Identify which cell holds the provided text, then report its [x, y] central coordinate. 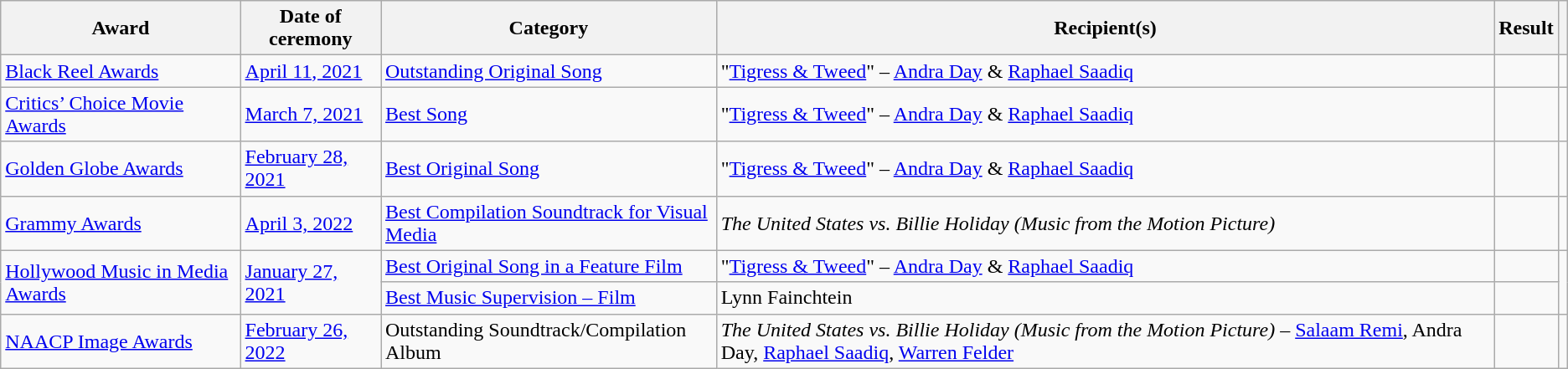
April 11, 2021 [310, 71]
Best Original Song [548, 169]
Best Original Song in a Feature Film [548, 266]
Best Song [548, 114]
Grammy Awards [121, 223]
Golden Globe Awards [121, 169]
Lynn Fainchtein [1106, 298]
Hollywood Music in Media Awards [121, 282]
The United States vs. Billie Holiday (Music from the Motion Picture) [1106, 223]
April 3, 2022 [310, 223]
March 7, 2021 [310, 114]
NAACP Image Awards [121, 341]
Outstanding Original Song [548, 71]
Black Reel Awards [121, 71]
Award [121, 28]
Category [548, 28]
Date of ceremony [310, 28]
February 28, 2021 [310, 169]
Recipient(s) [1106, 28]
February 26, 2022 [310, 341]
Best Music Supervision – Film [548, 298]
Outstanding Soundtrack/Compilation Album [548, 341]
Critics’ Choice Movie Awards [121, 114]
Best Compilation Soundtrack for Visual Media [548, 223]
January 27, 2021 [310, 282]
The United States vs. Billie Holiday (Music from the Motion Picture) – Salaam Remi, Andra Day, Raphael Saadiq, Warren Felder [1106, 341]
Result [1526, 28]
